Provide the (x, y) coordinate of the cell's center where the given text is located.  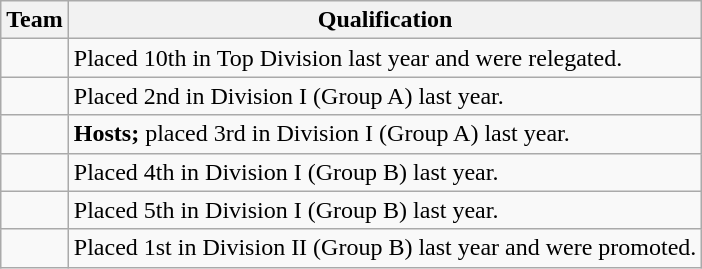
Placed 4th in Division I (Group B) last year. (385, 172)
Placed 1st in Division II (Group B) last year and were promoted. (385, 248)
Placed 5th in Division I (Group B) last year. (385, 210)
Placed 10th in Top Division last year and were relegated. (385, 58)
Placed 2nd in Division I (Group A) last year. (385, 96)
Team (35, 20)
Qualification (385, 20)
Hosts; placed 3rd in Division I (Group A) last year. (385, 134)
